Output the (x, y) coordinate of the center of the cell containing the given text.  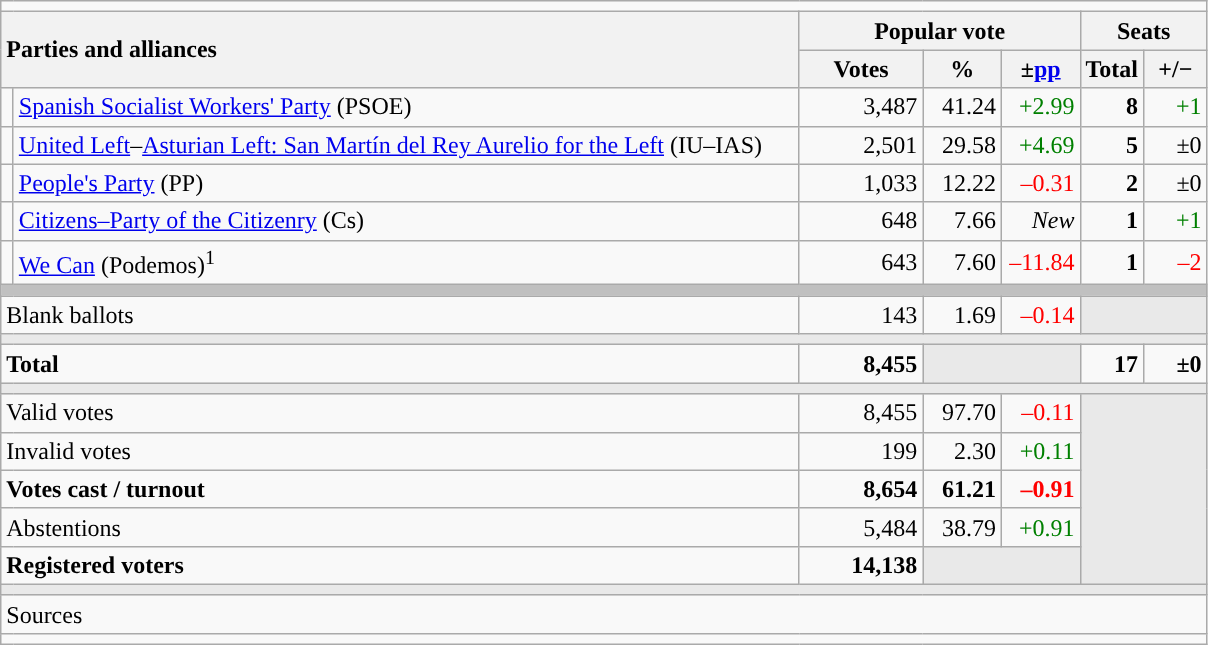
7.66 (962, 221)
Sources (604, 614)
2.30 (962, 451)
% (962, 69)
Parties and alliances (400, 50)
–0.91 (1040, 489)
2,501 (861, 145)
61.21 (962, 489)
+4.69 (1040, 145)
643 (861, 262)
97.70 (962, 413)
3,487 (861, 107)
Seats (1144, 31)
14,138 (861, 565)
7.60 (962, 262)
+/− (1176, 69)
29.58 (962, 145)
–0.31 (1040, 183)
+0.11 (1040, 451)
New (1040, 221)
Invalid votes (400, 451)
41.24 (962, 107)
143 (861, 315)
–0.14 (1040, 315)
Registered voters (400, 565)
38.79 (962, 527)
8,654 (861, 489)
1.69 (962, 315)
648 (861, 221)
±pp (1040, 69)
Votes (861, 69)
United Left–Asturian Left: San Martín del Rey Aurelio for the Left (IU–IAS) (406, 145)
–11.84 (1040, 262)
8 (1112, 107)
Blank ballots (400, 315)
–2 (1176, 262)
12.22 (962, 183)
+2.99 (1040, 107)
2 (1112, 183)
+0.91 (1040, 527)
We Can (Podemos)1 (406, 262)
Popular vote (940, 31)
Votes cast / turnout (400, 489)
Spanish Socialist Workers' Party (PSOE) (406, 107)
Valid votes (400, 413)
Abstentions (400, 527)
1,033 (861, 183)
Citizens–Party of the Citizenry (Cs) (406, 221)
People's Party (PP) (406, 183)
5 (1112, 145)
199 (861, 451)
–0.11 (1040, 413)
17 (1112, 364)
5,484 (861, 527)
